Search for the cell housing the specified text and yield its (x, y) center coordinate. 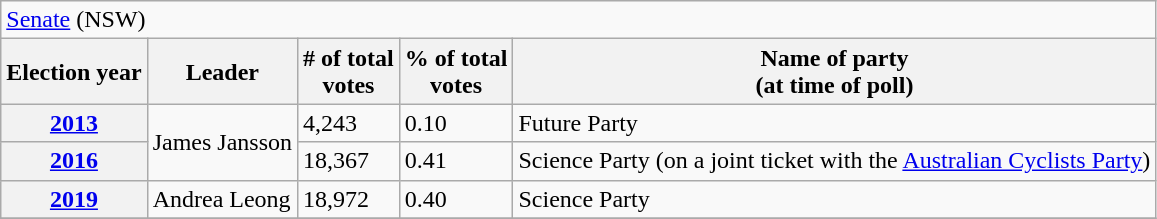
# of totalvotes (349, 72)
2016 (74, 161)
2013 (74, 123)
0.41 (456, 161)
2019 (74, 199)
18,972 (349, 199)
% of totalvotes (456, 72)
Future Party (834, 123)
Science Party (on a joint ticket with the Australian Cyclists Party) (834, 161)
Andrea Leong (222, 199)
0.40 (456, 199)
Science Party (834, 199)
Senate (NSW) (578, 20)
0.10 (456, 123)
Name of party (at time of poll) (834, 72)
18,367 (349, 161)
4,243 (349, 123)
Election year (74, 72)
Leader (222, 72)
James Jansson (222, 142)
